Return the [x, y] coordinate for the center point of the cell that contains the specified text.  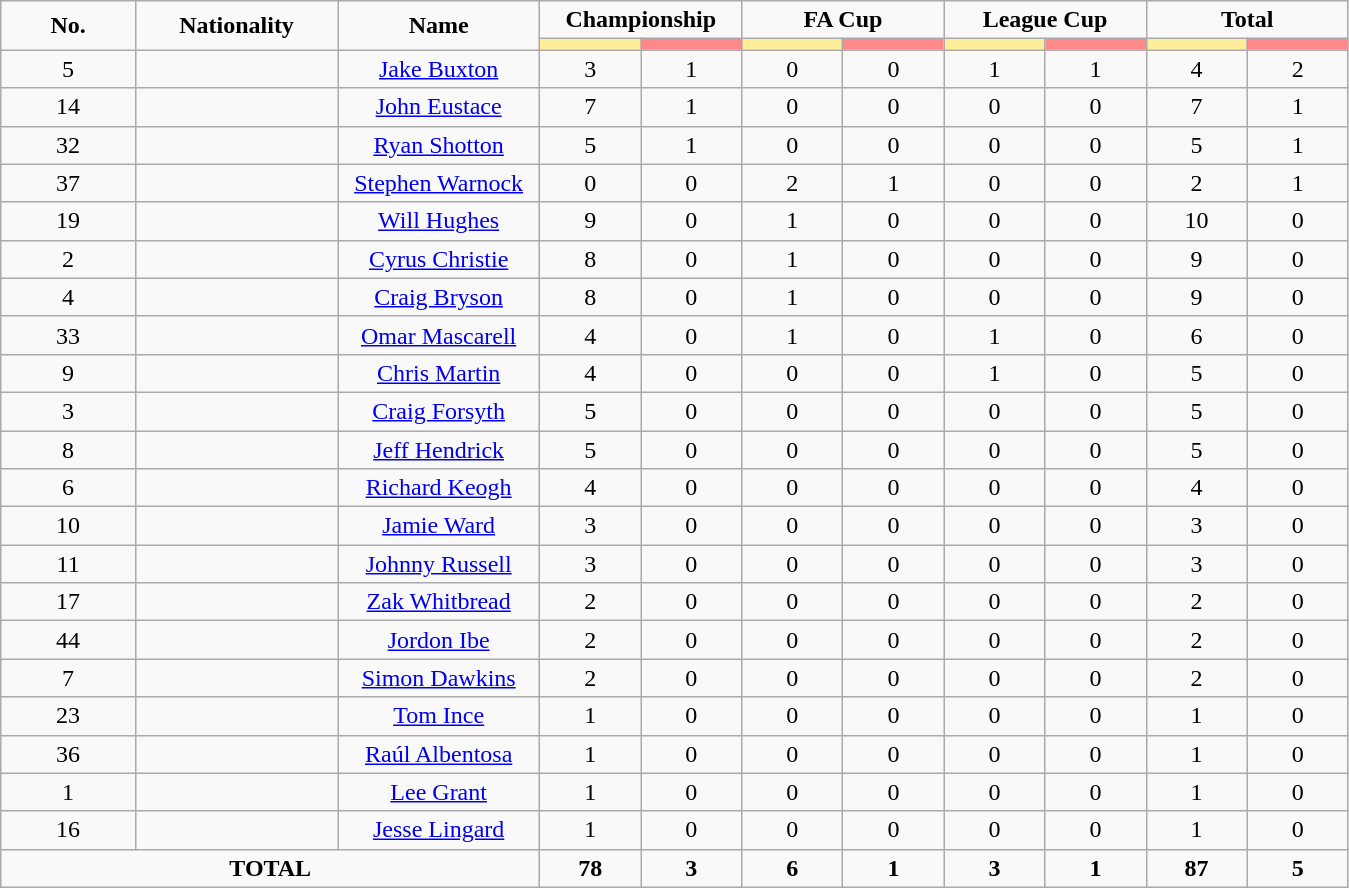
Ryan Shotton [439, 145]
Lee Grant [439, 792]
Jake Buxton [439, 69]
Craig Forsyth [439, 411]
Jordon Ibe [439, 640]
17 [68, 602]
Name [439, 26]
44 [68, 640]
Craig Bryson [439, 297]
14 [68, 107]
Richard Keogh [439, 488]
Nationality [236, 26]
Simon Dawkins [439, 678]
No. [68, 26]
33 [68, 335]
Chris Martin [439, 373]
19 [68, 221]
Jesse Lingard [439, 830]
Jeff Hendrick [439, 449]
Stephen Warnock [439, 183]
Zak Whitbread [439, 602]
37 [68, 183]
Championship [641, 20]
Will Hughes [439, 221]
FA Cup [843, 20]
Johnny Russell [439, 564]
TOTAL [270, 868]
Omar Mascarell [439, 335]
Raúl Albentosa [439, 754]
11 [68, 564]
78 [590, 868]
John Eustace [439, 107]
League Cup [1045, 20]
Cyrus Christie [439, 259]
87 [1196, 868]
Total [1247, 20]
Tom Ince [439, 716]
36 [68, 754]
16 [68, 830]
Jamie Ward [439, 526]
32 [68, 145]
23 [68, 716]
